From the cell containing the given text, extract its center point as [X, Y] coordinate. 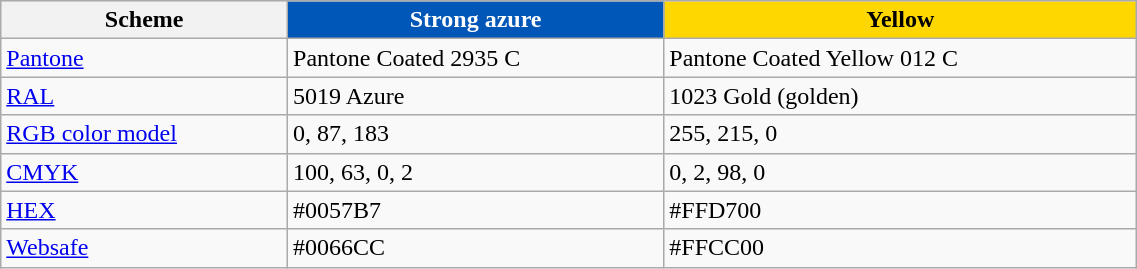
#FFD700 [900, 210]
Websafe [144, 248]
0, 2, 98, 0 [900, 172]
CMYK [144, 172]
Pantone [144, 58]
0, 87, 183 [476, 134]
Pantone Coated Yellow 012 C [900, 58]
5019 Azure [476, 96]
RGB color model [144, 134]
255, 215, 0 [900, 134]
#0066CC [476, 248]
Scheme [144, 20]
100, 63, 0, 2 [476, 172]
1023 Gold (golden) [900, 96]
Yellow [900, 20]
Pantone Coated 2935 C [476, 58]
HEX [144, 210]
Strong azure [476, 20]
RAL [144, 96]
#0057B7 [476, 210]
#FFCC00 [900, 248]
